Pinpoint the cell where the given text exists, returning its (x, y) midpoint coordinate. 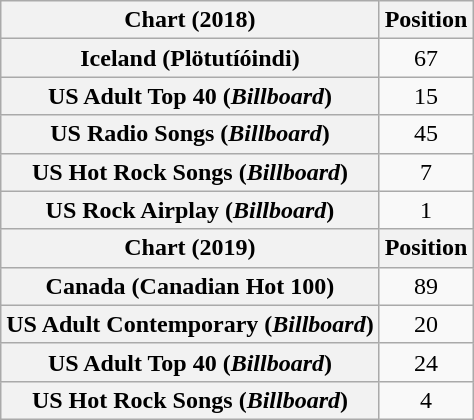
US Rock Airplay (Billboard) (190, 210)
24 (426, 362)
Canada (Canadian Hot 100) (190, 286)
89 (426, 286)
US Adult Contemporary (Billboard) (190, 324)
US Radio Songs (Billboard) (190, 134)
Chart (2019) (190, 248)
15 (426, 96)
20 (426, 324)
4 (426, 400)
7 (426, 172)
67 (426, 58)
45 (426, 134)
1 (426, 210)
Chart (2018) (190, 20)
Iceland (Plötutíóindi) (190, 58)
